For the text-containing cell, return its midpoint in [x, y] coordinate format. 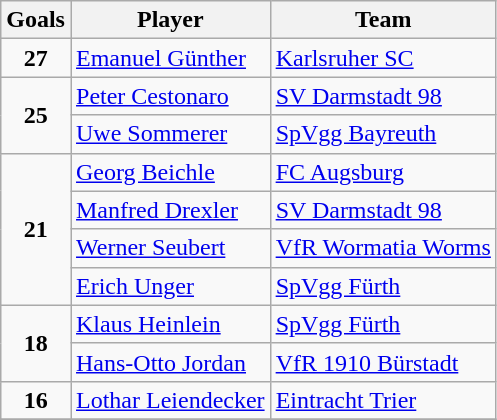
25 [36, 115]
FC Augsburg [383, 172]
Player [170, 20]
Team [383, 20]
Emanuel Günther [170, 58]
18 [36, 343]
21 [36, 229]
Peter Cestonaro [170, 96]
Klaus Heinlein [170, 324]
Georg Beichle [170, 172]
27 [36, 58]
Eintracht Trier [383, 400]
Karlsruher SC [383, 58]
SpVgg Bayreuth [383, 134]
16 [36, 400]
Hans-Otto Jordan [170, 362]
Lothar Leiendecker [170, 400]
VfR 1910 Bürstadt [383, 362]
VfR Wormatia Worms [383, 248]
Manfred Drexler [170, 210]
Goals [36, 20]
Uwe Sommerer [170, 134]
Erich Unger [170, 286]
Werner Seubert [170, 248]
